Identify which cell holds the provided text, then report its (x, y) central coordinate. 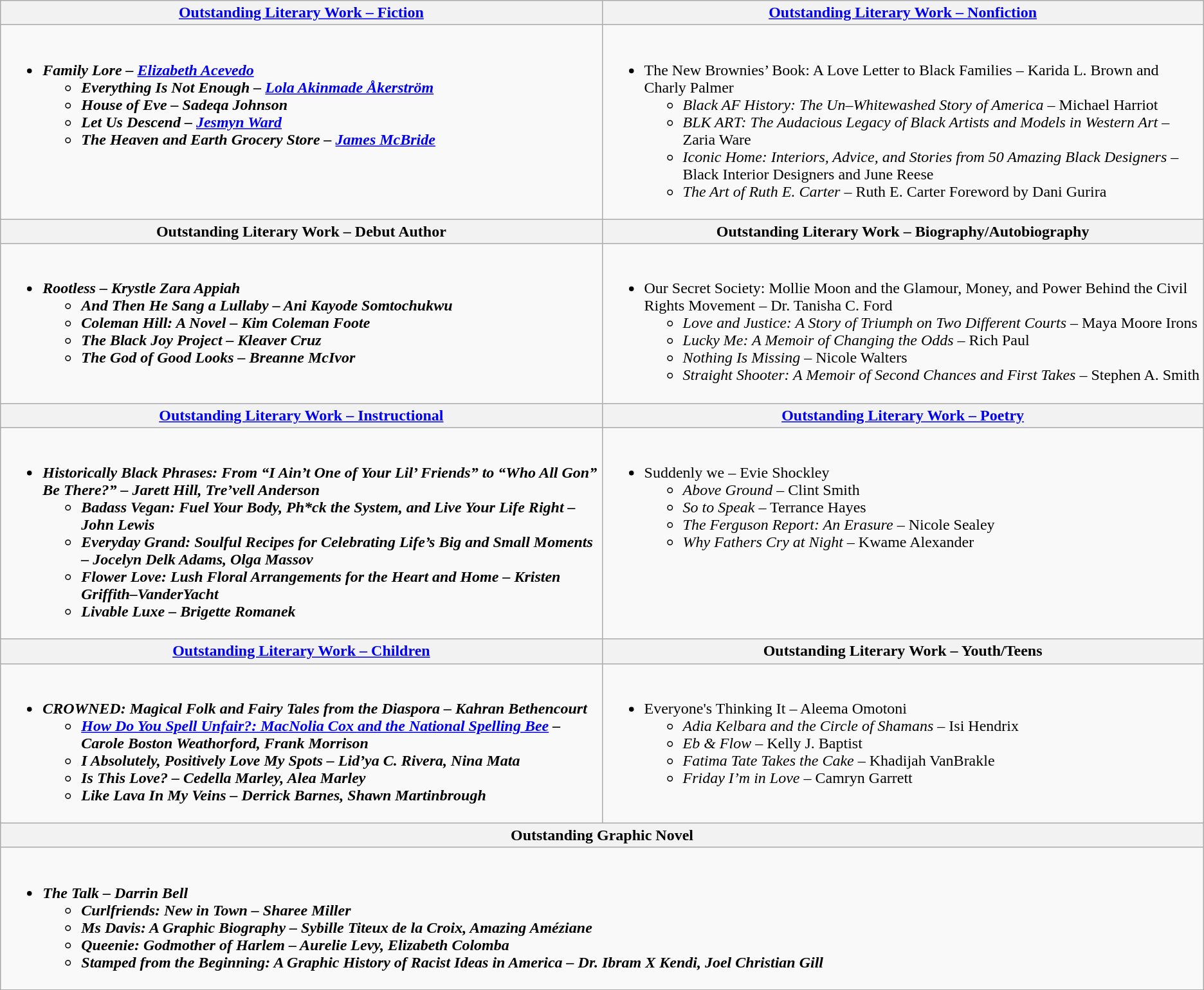
Outstanding Literary Work – Debut Author (301, 231)
Outstanding Literary Work – Poetry (903, 415)
Outstanding Literary Work – Fiction (301, 13)
Outstanding Literary Work – Biography/Autobiography (903, 231)
Outstanding Literary Work – Children (301, 651)
Outstanding Graphic Novel (602, 835)
Outstanding Literary Work – Instructional (301, 415)
Outstanding Literary Work – Nonfiction (903, 13)
Outstanding Literary Work – Youth/Teens (903, 651)
